Capture the cell that displays the provided text and extract its (x, y) central coordinate. 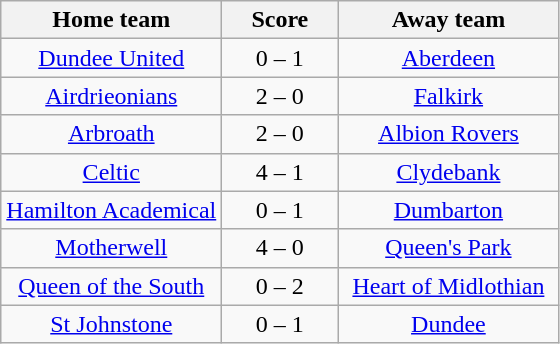
Airdrieonians (112, 96)
Hamilton Academical (112, 210)
Falkirk (448, 96)
Score (280, 20)
St Johnstone (112, 324)
Dumbarton (448, 210)
Arbroath (112, 134)
Queen of the South (112, 286)
Away team (448, 20)
Clydebank (448, 172)
Heart of Midlothian (448, 286)
4 – 0 (280, 248)
Albion Rovers (448, 134)
Motherwell (112, 248)
Aberdeen (448, 58)
4 – 1 (280, 172)
Dundee United (112, 58)
Celtic (112, 172)
Home team (112, 20)
Queen's Park (448, 248)
0 – 2 (280, 286)
Dundee (448, 324)
